For the text-containing cell, return its midpoint in [x, y] coordinate format. 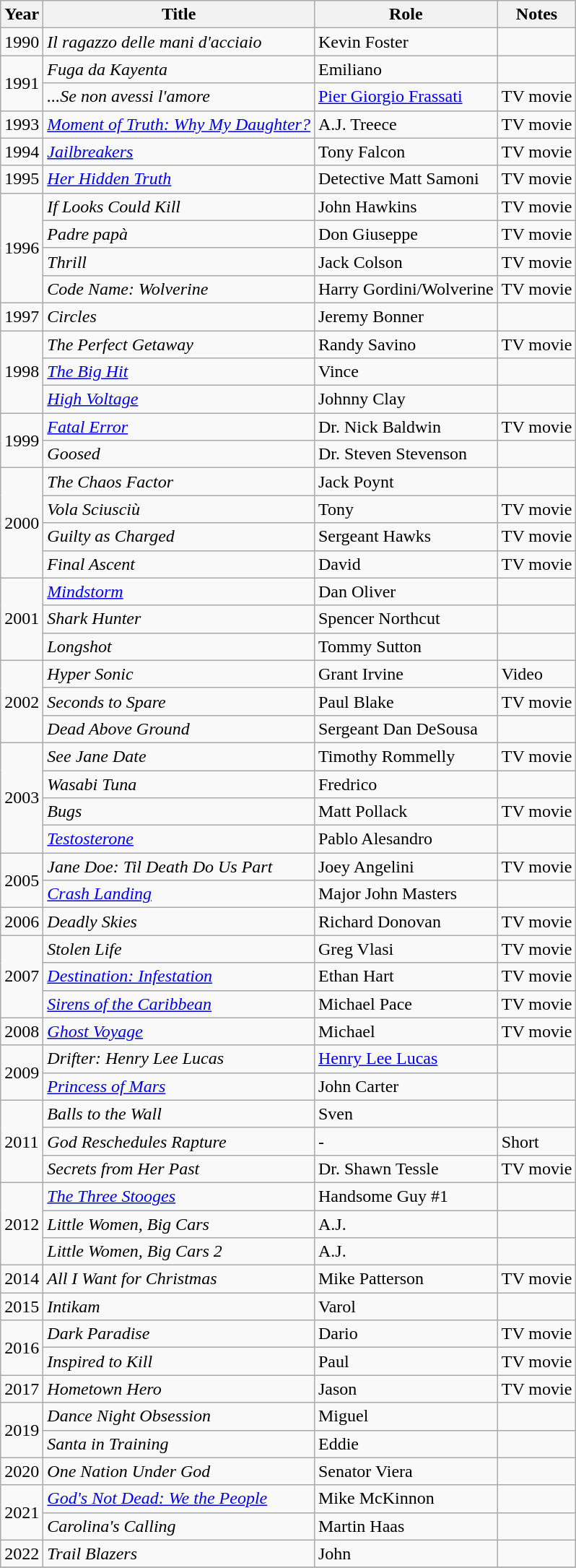
Little Women, Big Cars 2 [179, 1252]
Destination: Infestation [179, 976]
John [406, 1554]
Varol [406, 1307]
Role [406, 14]
The Perfect Getaway [179, 345]
David [406, 564]
Mike Patterson [406, 1279]
Matt Pollack [406, 812]
Sven [406, 1114]
2002 [22, 701]
Inspired to Kill [179, 1361]
Secrets from Her Past [179, 1169]
1999 [22, 441]
Stolen Life [179, 949]
Pablo Alesandro [406, 839]
The Big Hit [179, 372]
Johnny Clay [406, 399]
2017 [22, 1389]
1996 [22, 248]
Sergeant Hawks [406, 537]
Deadly Skies [179, 922]
2019 [22, 1430]
Fredrico [406, 784]
Randy Savino [406, 345]
God Reschedules Rapture [179, 1141]
Crash Landing [179, 894]
Sirens of the Caribbean [179, 1004]
Handsome Guy #1 [406, 1196]
Seconds to Spare [179, 701]
Balls to the Wall [179, 1114]
Title [179, 14]
2000 [22, 523]
Pier Giorgio Frassati [406, 97]
Intikam [179, 1307]
Final Ascent [179, 564]
Michael [406, 1031]
Notes [537, 14]
2011 [22, 1141]
Bugs [179, 812]
1993 [22, 124]
John Carter [406, 1086]
Longshot [179, 646]
1991 [22, 83]
2003 [22, 797]
Tony Falcon [406, 152]
Miguel [406, 1416]
Tony [406, 509]
2012 [22, 1223]
Tommy Sutton [406, 646]
Sergeant Dan DeSousa [406, 729]
Richard Donovan [406, 922]
Eddie [406, 1444]
Ghost Voyage [179, 1031]
Spencer Northcut [406, 619]
2014 [22, 1279]
Jack Colson [406, 261]
Thrill [179, 261]
Her Hidden Truth [179, 179]
Drifter: Henry Lee Lucas [179, 1059]
2021 [22, 1512]
Grant Irvine [406, 674]
Hometown Hero [179, 1389]
Il ragazzo delle mani d'acciaio [179, 42]
1995 [22, 179]
Harry Gordini/Wolverine [406, 289]
Year [22, 14]
One Nation Under God [179, 1471]
- [406, 1141]
Vola Sciusciù [179, 509]
1994 [22, 152]
God's Not Dead: We the People [179, 1499]
High Voltage [179, 399]
Dr. Nick Baldwin [406, 427]
Jack Poynt [406, 482]
Padre papà [179, 234]
Joey Angelini [406, 867]
Dark Paradise [179, 1334]
2005 [22, 880]
2001 [22, 619]
2020 [22, 1471]
John Hawkins [406, 207]
Jane Doe: Til Death Do Us Part [179, 867]
Princess of Mars [179, 1086]
Guilty as Charged [179, 537]
Senator Viera [406, 1471]
2007 [22, 976]
Jailbreakers [179, 152]
The Three Stooges [179, 1196]
Little Women, Big Cars [179, 1224]
1997 [22, 316]
Santa in Training [179, 1444]
Timothy Rommelly [406, 756]
Dario [406, 1334]
Code Name: Wolverine [179, 289]
Goosed [179, 454]
Emiliano [406, 69]
Moment of Truth: Why My Daughter? [179, 124]
The Chaos Factor [179, 482]
2015 [22, 1307]
Testosterone [179, 839]
2008 [22, 1031]
Mindstorm [179, 592]
Vince [406, 372]
Ethan Hart [406, 976]
Paul Blake [406, 701]
Mike McKinnon [406, 1499]
Trail Blazers [179, 1554]
Dr. Steven Stevenson [406, 454]
All I Want for Christmas [179, 1279]
Hyper Sonic [179, 674]
See Jane Date [179, 756]
Dr. Shawn Tessle [406, 1169]
Carolina's Calling [179, 1526]
2006 [22, 922]
Jason [406, 1389]
Video [537, 674]
Detective Matt Samoni [406, 179]
Fatal Error [179, 427]
Fuga da Kayenta [179, 69]
2022 [22, 1554]
Dan Oliver [406, 592]
A.J. Treece [406, 124]
If Looks Could Kill [179, 207]
1990 [22, 42]
Paul [406, 1361]
...Se non avessi l'amore [179, 97]
Major John Masters [406, 894]
Martin Haas [406, 1526]
Kevin Foster [406, 42]
Greg Vlasi [406, 949]
Don Giuseppe [406, 234]
Wasabi Tuna [179, 784]
Jeremy Bonner [406, 316]
2016 [22, 1348]
2009 [22, 1073]
Michael Pace [406, 1004]
Circles [179, 316]
Shark Hunter [179, 619]
1998 [22, 372]
Dance Night Obsession [179, 1416]
Short [537, 1141]
Dead Above Ground [179, 729]
Henry Lee Lucas [406, 1059]
